Capture the cell that displays the provided text and extract its (x, y) central coordinate. 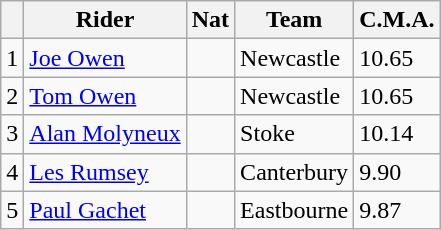
3 (12, 134)
Stoke (294, 134)
Tom Owen (105, 96)
Eastbourne (294, 210)
Alan Molyneux (105, 134)
Canterbury (294, 172)
Team (294, 20)
C.M.A. (397, 20)
10.14 (397, 134)
Paul Gachet (105, 210)
1 (12, 58)
9.87 (397, 210)
2 (12, 96)
Nat (210, 20)
Joe Owen (105, 58)
5 (12, 210)
Rider (105, 20)
4 (12, 172)
Les Rumsey (105, 172)
9.90 (397, 172)
